For the text-containing cell, return its midpoint in [x, y] coordinate format. 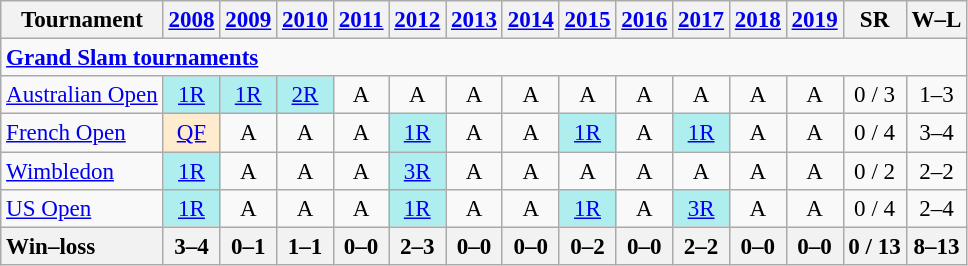
2010 [306, 20]
2009 [248, 20]
2013 [474, 20]
Australian Open [82, 95]
French Open [82, 133]
0–2 [588, 246]
SR [874, 20]
2012 [418, 20]
2011 [361, 20]
Win–loss [82, 246]
0 / 2 [874, 171]
W–L [936, 20]
2–3 [418, 246]
2014 [530, 20]
0 / 3 [874, 95]
2016 [644, 20]
2019 [814, 20]
8–13 [936, 246]
2017 [702, 20]
0–1 [248, 246]
2R [306, 95]
0 / 13 [874, 246]
Tournament [82, 20]
1–1 [306, 246]
2–4 [936, 209]
US Open [82, 209]
2018 [758, 20]
2015 [588, 20]
2008 [192, 20]
Wimbledon [82, 171]
QF [192, 133]
1–3 [936, 95]
Grand Slam tournaments [484, 58]
